Search for the cell housing the specified text and yield its (X, Y) center coordinate. 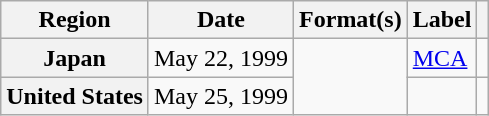
Japan (75, 58)
United States (75, 96)
Date (220, 20)
May 22, 1999 (220, 58)
Label (442, 20)
Region (75, 20)
Format(s) (351, 20)
May 25, 1999 (220, 96)
MCA (442, 58)
